Search for the cell housing the specified text and yield its (X, Y) center coordinate. 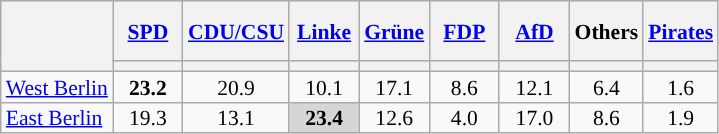
SPD (148, 31)
4.0 (464, 118)
23.4 (324, 118)
Pirates (680, 31)
East Berlin (57, 118)
Grüne (394, 31)
12.1 (534, 86)
17.0 (534, 118)
FDP (464, 31)
1.6 (680, 86)
Others (607, 31)
13.1 (236, 118)
CDU/CSU (236, 31)
10.1 (324, 86)
6.4 (607, 86)
17.1 (394, 86)
West Berlin (57, 86)
12.6 (394, 118)
19.3 (148, 118)
Linke (324, 31)
1.9 (680, 118)
20.9 (236, 86)
23.2 (148, 86)
AfD (534, 31)
